Extract the (x, y) coordinate from the center of the cell holding the provided text.  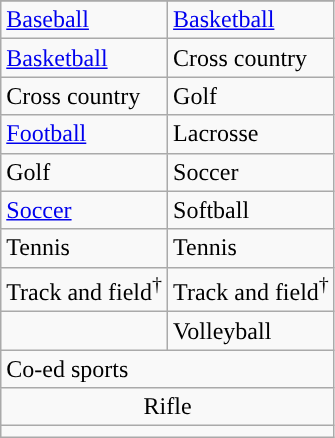
Volleyball (252, 331)
Baseball (84, 20)
Rifle (168, 407)
Co-ed sports (168, 369)
Softball (252, 210)
Lacrosse (252, 134)
Football (84, 134)
